Scan for the cell matching the given text and deliver its [x, y] coordinate at center. 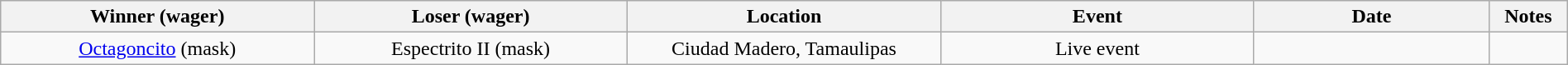
Winner (wager) [157, 17]
Location [784, 17]
Date [1371, 17]
Espectrito II (mask) [471, 48]
Live event [1097, 48]
Ciudad Madero, Tamaulipas [784, 48]
Notes [1528, 17]
Octagoncito (mask) [157, 48]
Event [1097, 17]
Loser (wager) [471, 17]
